Extract the (X, Y) coordinate from the center of the cell holding the provided text.  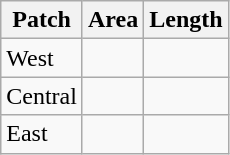
West (42, 58)
East (42, 134)
Length (186, 20)
Patch (42, 20)
Area (112, 20)
Central (42, 96)
